Detect which cell encompasses the target text, then output its (X, Y) center coordinate. 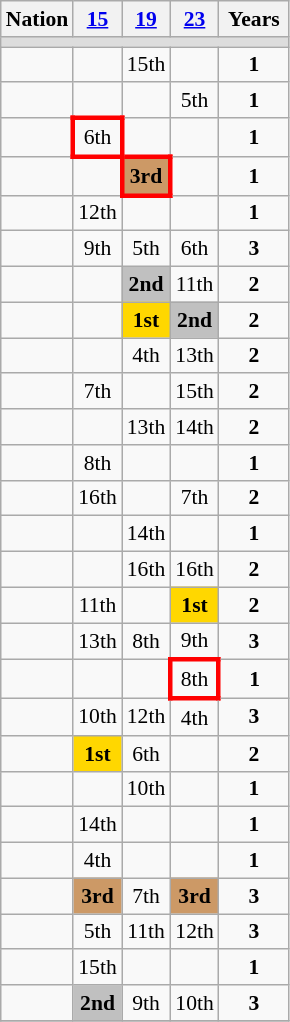
15 (98, 19)
Years (254, 19)
23 (194, 19)
Nation (37, 19)
19 (146, 19)
